Determine the (x, y) coordinate at the center of the cell enclosing the given text.  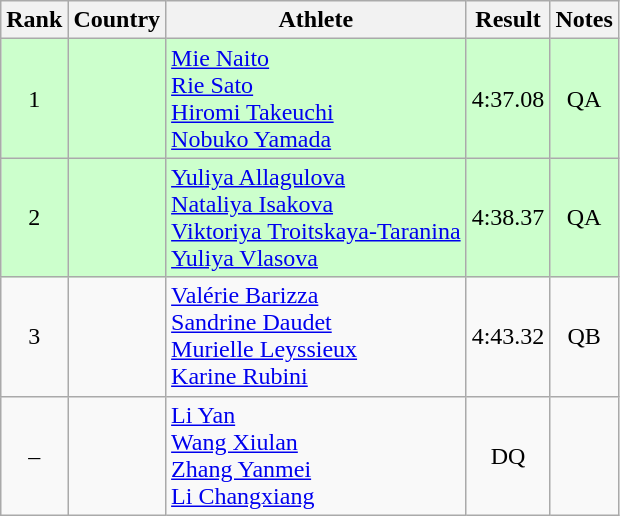
2 (34, 218)
4:38.37 (508, 218)
4:37.08 (508, 98)
1 (34, 98)
QB (584, 336)
4:43.32 (508, 336)
Result (508, 20)
DQ (508, 456)
Rank (34, 20)
3 (34, 336)
Mie Naito Rie Sato Hiromi Takeuchi Nobuko Yamada (316, 98)
Athlete (316, 20)
Notes (584, 20)
Valérie Barizza Sandrine Daudet Murielle Leyssieux Karine Rubini (316, 336)
Li Yan Wang Xiulan Zhang Yanmei Li Changxiang (316, 456)
Country (117, 20)
Yuliya Allagulova Nataliya Isakova Viktoriya Troitskaya-Taranina Yuliya Vlasova (316, 218)
– (34, 456)
